Capture the cell that displays the provided text and extract its [x, y] central coordinate. 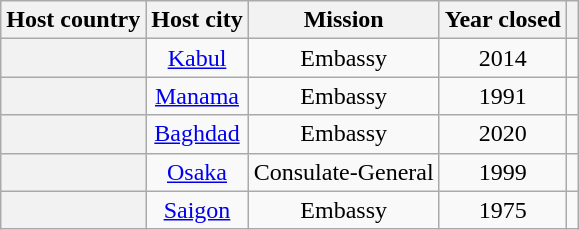
2014 [502, 58]
2020 [502, 134]
1975 [502, 210]
Saigon [197, 210]
Osaka [197, 172]
Manama [197, 96]
Baghdad [197, 134]
Kabul [197, 58]
Consulate-General [344, 172]
Year closed [502, 20]
Host city [197, 20]
1999 [502, 172]
Host country [74, 20]
1991 [502, 96]
Mission [344, 20]
